Search for the cell housing the specified text and yield its (X, Y) center coordinate. 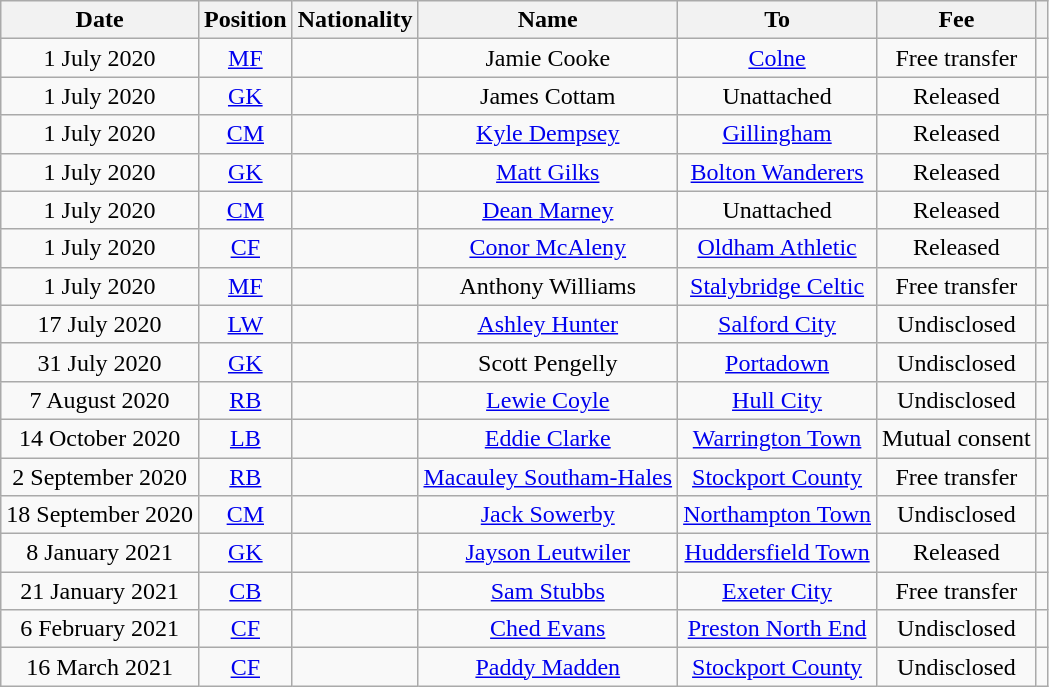
Dean Marney (548, 210)
LW (245, 324)
Scott Pengelly (548, 362)
Jack Sowerby (548, 515)
Stalybridge Celtic (778, 286)
Lewie Coyle (548, 400)
Preston North End (778, 629)
Exeter City (778, 591)
Nationality (355, 20)
Name (548, 20)
Conor McAleny (548, 248)
Macauley Southam-Hales (548, 477)
Matt Gilks (548, 172)
Salford City (778, 324)
31 July 2020 (100, 362)
Jayson Leutwiler (548, 553)
8 January 2021 (100, 553)
6 February 2021 (100, 629)
Position (245, 20)
Anthony Williams (548, 286)
17 July 2020 (100, 324)
18 September 2020 (100, 515)
Fee (957, 20)
Huddersfield Town (778, 553)
14 October 2020 (100, 438)
Ched Evans (548, 629)
Hull City (778, 400)
2 September 2020 (100, 477)
CB (245, 591)
Date (100, 20)
7 August 2020 (100, 400)
Warrington Town (778, 438)
Northampton Town (778, 515)
Jamie Cooke (548, 58)
Ashley Hunter (548, 324)
21 January 2021 (100, 591)
Kyle Dempsey (548, 134)
Portadown (778, 362)
Eddie Clarke (548, 438)
Paddy Madden (548, 667)
Gillingham (778, 134)
16 March 2021 (100, 667)
LB (245, 438)
Mutual consent (957, 438)
James Cottam (548, 96)
Bolton Wanderers (778, 172)
Sam Stubbs (548, 591)
Colne (778, 58)
To (778, 20)
Oldham Athletic (778, 248)
